Find where the given text appears and provide that cell's center as (x, y) coordinate. 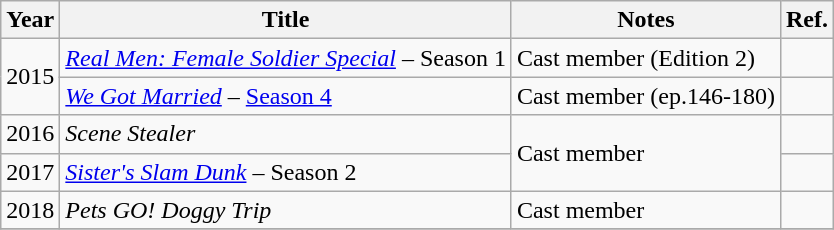
We Got Married – Season 4 (286, 96)
Cast member (ep.146-180) (646, 96)
2017 (30, 172)
Pets GO! Doggy Trip (286, 210)
Sister's Slam Dunk – Season 2 (286, 172)
2015 (30, 77)
Scene Stealer (286, 134)
2018 (30, 210)
Year (30, 20)
Ref. (806, 20)
Notes (646, 20)
Real Men: Female Soldier Special – Season 1 (286, 58)
2016 (30, 134)
Title (286, 20)
Cast member (Edition 2) (646, 58)
